Return the (x, y) coordinate for the center point of the cell that contains the specified text.  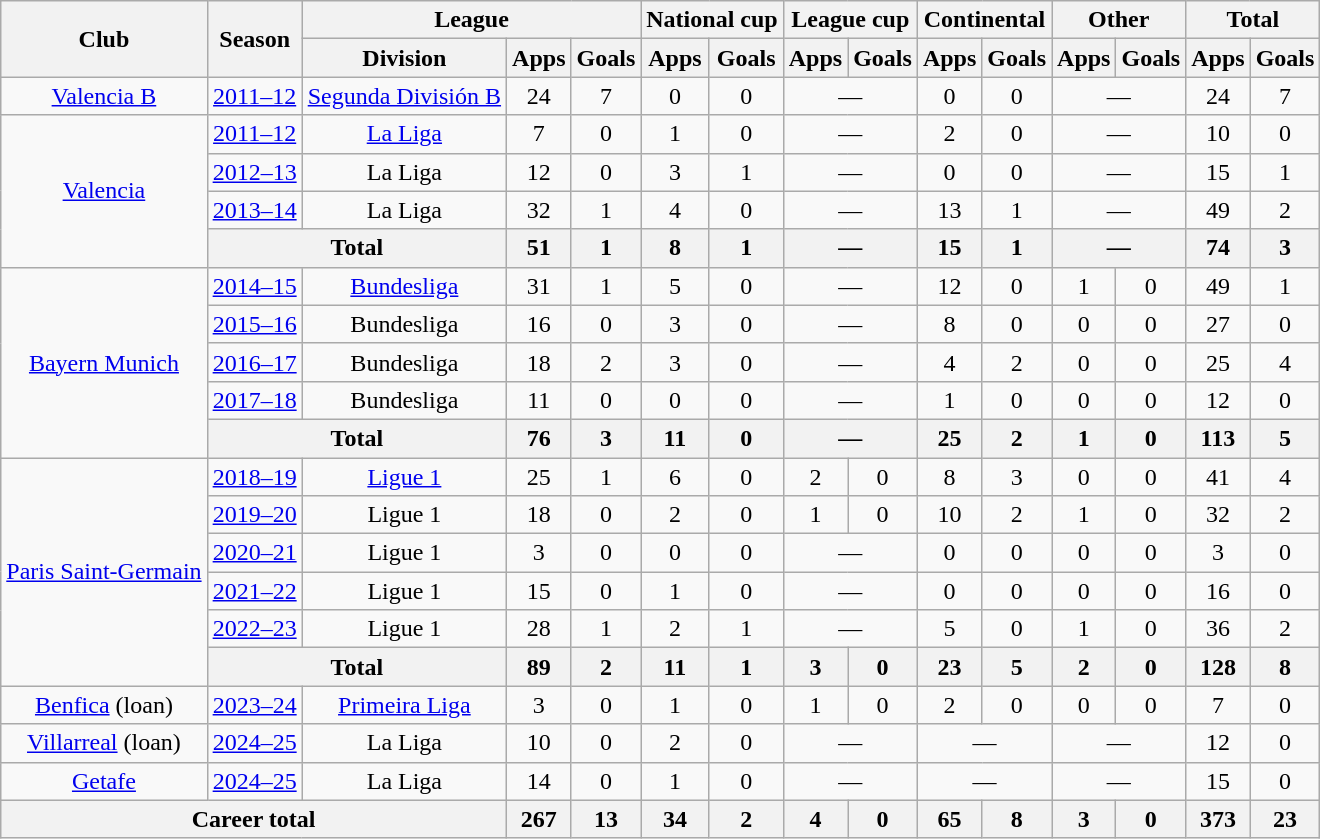
28 (539, 629)
2012–13 (254, 172)
31 (539, 286)
2017–18 (254, 400)
2019–20 (254, 515)
65 (949, 819)
51 (539, 248)
Primeira Liga (404, 705)
Career total (254, 819)
Valencia (104, 191)
2016–17 (254, 362)
113 (1218, 438)
2014–15 (254, 286)
2021–22 (254, 591)
76 (539, 438)
Paris Saint-Germain (104, 572)
74 (1218, 248)
41 (1218, 477)
Villarreal (loan) (104, 743)
36 (1218, 629)
Other (1119, 20)
Club (104, 39)
34 (675, 819)
Getafe (104, 781)
14 (539, 781)
267 (539, 819)
373 (1218, 819)
National cup (712, 20)
Continental (984, 20)
2023–24 (254, 705)
6 (675, 477)
128 (1218, 667)
Division (404, 58)
2015–16 (254, 324)
League cup (850, 20)
2022–23 (254, 629)
League (472, 20)
Benfica (loan) (104, 705)
2020–21 (254, 553)
2018–19 (254, 477)
Segunda División B (404, 96)
Valencia B (104, 96)
Bayern Munich (104, 362)
89 (539, 667)
2013–14 (254, 210)
27 (1218, 324)
Season (254, 39)
